For the text-containing cell, return its midpoint in (x, y) coordinate format. 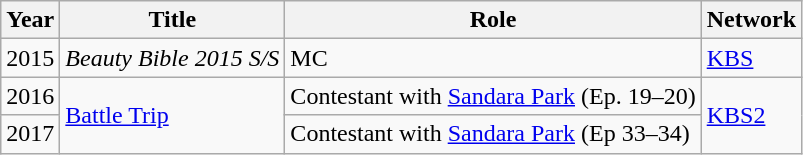
MC (493, 58)
2016 (30, 96)
Beauty Bible 2015 S/S (172, 58)
KBS (751, 58)
2015 (30, 58)
Contestant with Sandara Park (Ep 33–34) (493, 134)
Contestant with Sandara Park (Ep. 19–20) (493, 96)
Role (493, 20)
Network (751, 20)
Title (172, 20)
KBS2 (751, 115)
2017 (30, 134)
Year (30, 20)
Battle Trip (172, 115)
